Provide the (X, Y) coordinate of the cell's center where the given text is located.  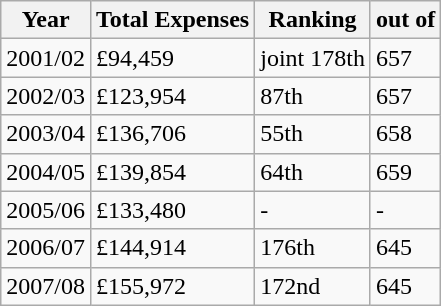
£136,706 (172, 134)
64th (313, 172)
Ranking (313, 20)
Total Expenses (172, 20)
£155,972 (172, 286)
176th (313, 248)
659 (405, 172)
Year (46, 20)
2005/06 (46, 210)
2004/05 (46, 172)
2007/08 (46, 286)
658 (405, 134)
55th (313, 134)
£139,854 (172, 172)
£144,914 (172, 248)
172nd (313, 286)
£123,954 (172, 96)
out of (405, 20)
£94,459 (172, 58)
87th (313, 96)
2003/04 (46, 134)
2002/03 (46, 96)
joint 178th (313, 58)
2001/02 (46, 58)
£133,480 (172, 210)
2006/07 (46, 248)
